Output the (x, y) coordinate of the center of the cell containing the given text.  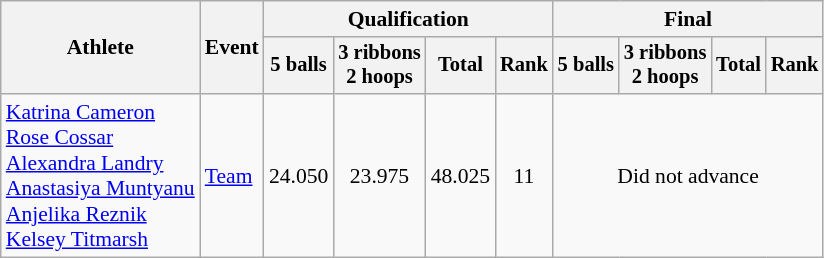
Qualification (408, 19)
Katrina CameronRose CossarAlexandra LandryAnastasiya MuntyanuAnjelika ReznikKelsey Titmarsh (100, 176)
48.025 (460, 176)
Team (232, 176)
24.050 (298, 176)
Final (688, 19)
23.975 (379, 176)
11 (524, 176)
Event (232, 48)
Athlete (100, 48)
Did not advance (688, 176)
